From the cell containing the given text, extract its center point as [X, Y] coordinate. 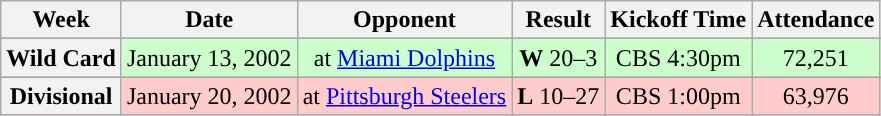
Date [209, 20]
72,251 [816, 58]
Kickoff Time [678, 20]
L 10–27 [558, 96]
Result [558, 20]
Wild Card [62, 58]
Week [62, 20]
January 20, 2002 [209, 96]
Opponent [404, 20]
Divisional [62, 96]
63,976 [816, 96]
Attendance [816, 20]
at Miami Dolphins [404, 58]
W 20–3 [558, 58]
January 13, 2002 [209, 58]
at Pittsburgh Steelers [404, 96]
CBS 4:30pm [678, 58]
CBS 1:00pm [678, 96]
